Find where the given text appears and provide that cell's center as (X, Y) coordinate. 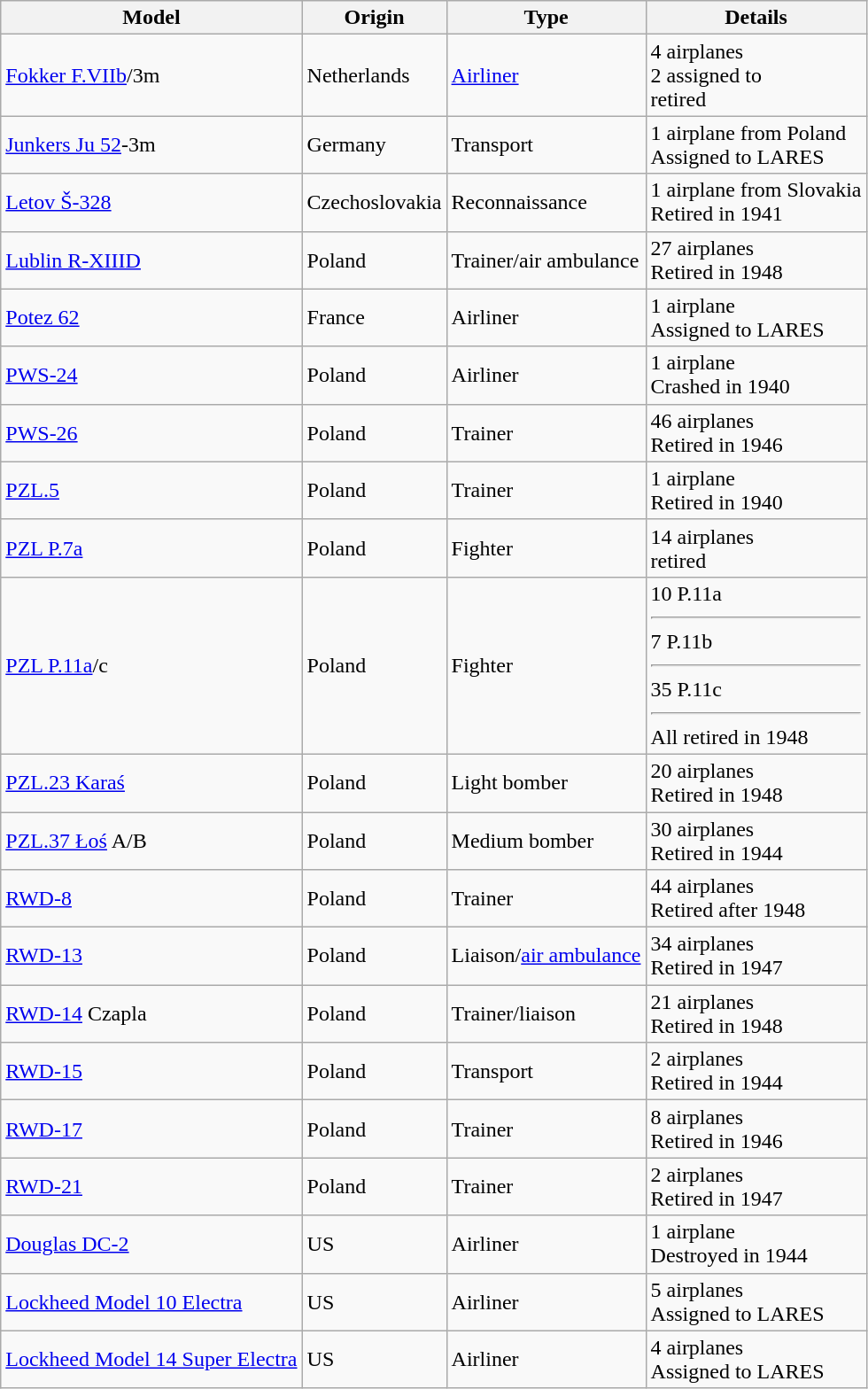
Type (546, 18)
Origin (374, 18)
Medium bomber (546, 840)
Details (756, 18)
Trainer/liaison (546, 1013)
4 airplanesAssigned to LARES (756, 1359)
20 airplanesRetired in 1948 (756, 783)
Junkers Ju 52-3m (151, 145)
1 airplaneCrashed in 1940 (756, 376)
1 airplane from PolandAssigned to LARES (756, 145)
1 airplaneRetired in 1940 (756, 491)
Model (151, 18)
2 airplanesRetired in 1944 (756, 1072)
1 airplaneDestroyed in 1944 (756, 1244)
27 airplanesRetired in 1948 (756, 260)
PZL P.11a/c (151, 665)
5 airplanesAssigned to LARES (756, 1302)
RWD-21 (151, 1187)
Fokker F.VIIb/3m (151, 75)
10 P.11a7 P.11b35 P.11cAll retired in 1948 (756, 665)
1 airplane from SlovakiaRetired in 1941 (756, 202)
Trainer/air ambulance (546, 260)
Lockheed Model 10 Electra (151, 1302)
Reconnaissance (546, 202)
Douglas DC-2 (151, 1244)
44 airplanesRetired after 1948 (756, 898)
PZL P.7a (151, 547)
RWD-15 (151, 1072)
46 airplanesRetired in 1946 (756, 432)
4 airplanes2 assigned to retired (756, 75)
2 airplanesRetired in 1947 (756, 1187)
Liaison/air ambulance (546, 957)
RWD-8 (151, 898)
France (374, 317)
30 airplanesRetired in 1944 (756, 840)
PZL.5 (151, 491)
8 airplanesRetired in 1946 (756, 1129)
Lublin R-XIIID (151, 260)
PWS-24 (151, 376)
21 airplanesRetired in 1948 (756, 1013)
Letov Š-328 (151, 202)
RWD-13 (151, 957)
Germany (374, 145)
Light bomber (546, 783)
34 airplanesRetired in 1947 (756, 957)
PZL.23 Karaś (151, 783)
14 airplanesretired (756, 547)
PWS-26 (151, 432)
Lockheed Model 14 Super Electra (151, 1359)
RWD-17 (151, 1129)
1 airplaneAssigned to LARES (756, 317)
Czechoslovakia (374, 202)
PZL.37 Łoś A/B (151, 840)
RWD-14 Czapla (151, 1013)
Netherlands (374, 75)
Potez 62 (151, 317)
